Capture the cell that displays the provided text and extract its (X, Y) central coordinate. 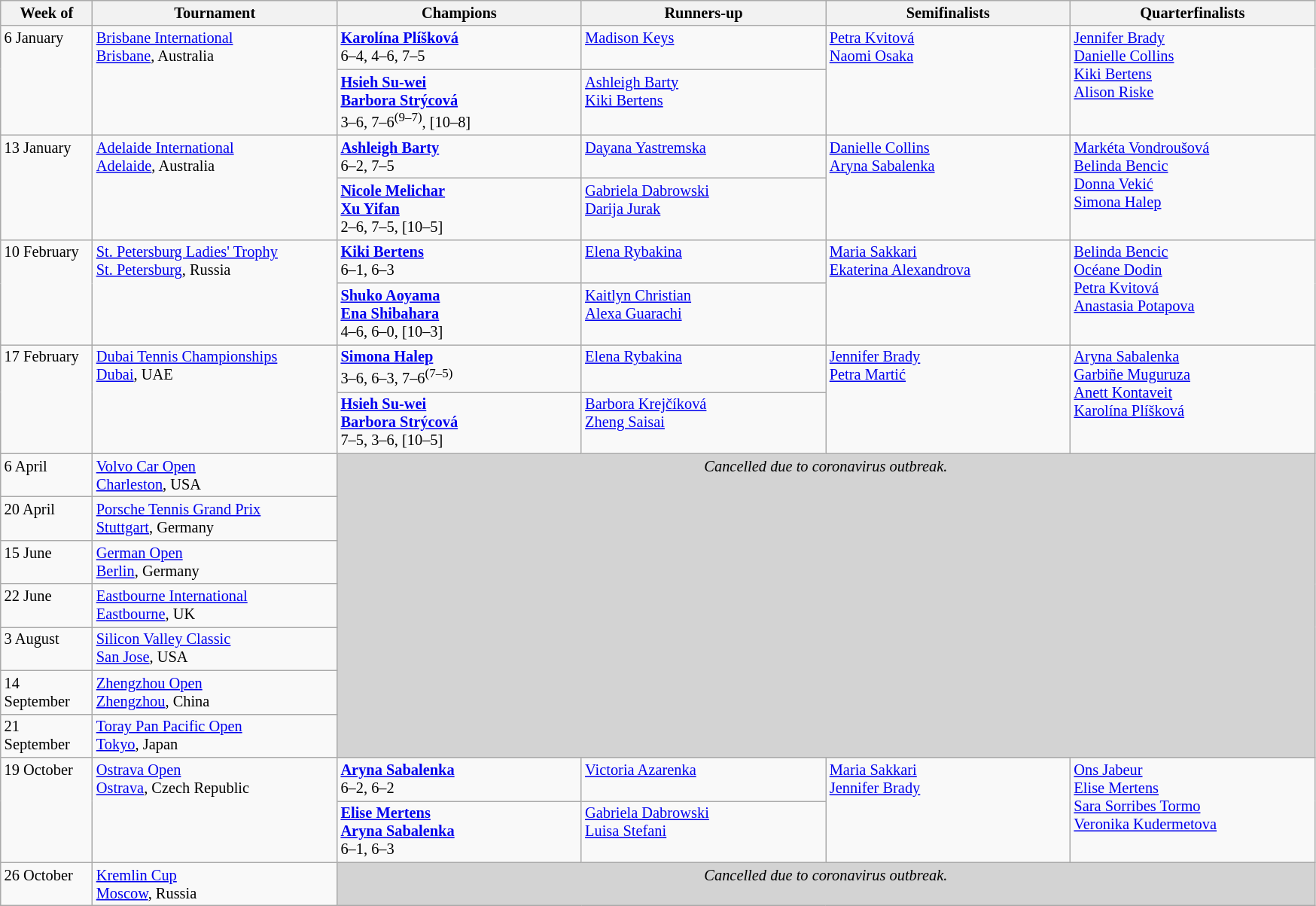
22 June (47, 606)
Brisbane International Brisbane, Australia (215, 80)
21 September (47, 736)
Hsieh Su-wei Barbora Strýcová 3–6, 7–6(9–7), [10–8] (459, 102)
Champions (459, 13)
Ons Jabeur Elise Mertens Sara Sorribes Tormo Veronika Kudermetova (1193, 809)
Porsche Tennis Grand Prix Stuttgart, Germany (215, 519)
German OpenBerlin, Germany (215, 562)
Simona Halep 3–6, 6–3, 7–6(7–5) (459, 368)
St. Petersburg Ladies' Trophy St. Petersburg, Russia (215, 292)
Nicole Melichar Xu Yifan 2–6, 7–5, [10–5] (459, 209)
Volvo Car Open Charleston, USA (215, 475)
Jennifer Brady Petra Martić (949, 399)
Semifinalists (949, 13)
Kremlin CupMoscow, Russia (215, 884)
Barbora Krejčíková Zheng Saisai (703, 422)
Elise Mertens Aryna Sabalenka 6–1, 6–3 (459, 831)
6 January (47, 80)
Hsieh Su-wei Barbora Strýcová 7–5, 3–6, [10–5] (459, 422)
Tournament (215, 13)
15 June (47, 562)
Dubai Tennis Championships Dubai, UAE (215, 399)
26 October (47, 884)
Petra Kvitová Naomi Osaka (949, 80)
Dayana Yastremska (703, 157)
Jennifer Brady Danielle Collins Kiki Bertens Alison Riske (1193, 80)
Markéta Vondroušová Belinda Bencic Donna Vekić Simona Halep (1193, 187)
Ostrava Open Ostrava, Czech Republic (215, 809)
Victoria Azarenka (703, 779)
Quarterfinalists (1193, 13)
Toray Pan Pacific Open Tokyo, Japan (215, 736)
Aryna Sabalenka 6–2, 6–2 (459, 779)
14 September (47, 692)
Silicon Valley Classic San Jose, USA (215, 648)
Kaitlyn Christian Alexa Guarachi (703, 314)
3 August (47, 648)
Eastbourne International Eastbourne, UK (215, 606)
Zhengzhou Open Zhengzhou, China (215, 692)
Runners-up (703, 13)
Kiki Bertens 6–1, 6–3 (459, 261)
Madison Keys (703, 47)
Gabriela Dabrowski Darija Jurak (703, 209)
Maria Sakkari Jennifer Brady (949, 809)
Adelaide International Adelaide, Australia (215, 187)
Maria Sakkari Ekaterina Alexandrova (949, 292)
Gabriela Dabrowski Luisa Stefani (703, 831)
Belinda Bencic Océane Dodin Petra Kvitová Anastasia Potapova (1193, 292)
Ashleigh Barty Kiki Bertens (703, 102)
17 February (47, 399)
Danielle Collins Aryna Sabalenka (949, 187)
19 October (47, 809)
6 April (47, 475)
Aryna Sabalenka Garbiñe Muguruza Anett Kontaveit Karolína Plíšková (1193, 399)
13 January (47, 187)
Ashleigh Barty 6–2, 7–5 (459, 157)
Shuko Aoyama Ena Shibahara 4–6, 6–0, [10–3] (459, 314)
10 February (47, 292)
20 April (47, 519)
Week of (47, 13)
Karolína Plíšková 6–4, 4–6, 7–5 (459, 47)
